For the text-containing cell, return its midpoint in [x, y] coordinate format. 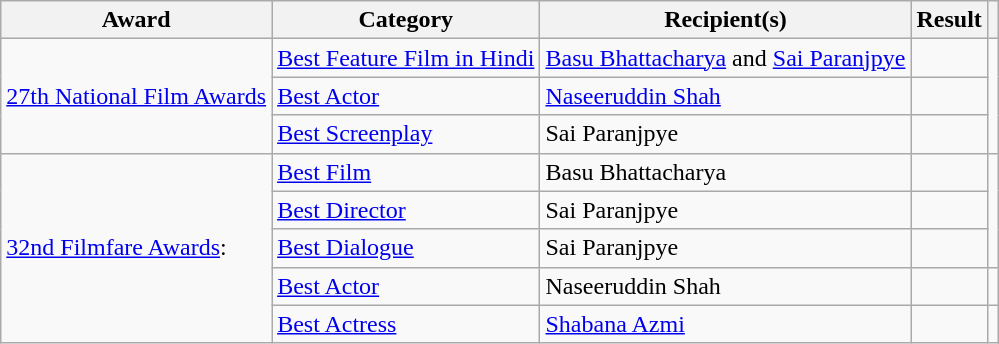
Best Director [406, 210]
Basu Bhattacharya and Sai Paranjpye [726, 58]
Category [406, 20]
Best Film [406, 172]
Award [136, 20]
Shabana Azmi [726, 324]
Basu Bhattacharya [726, 172]
Best Actress [406, 324]
Result [949, 20]
Best Dialogue [406, 248]
Best Screenplay [406, 134]
32nd Filmfare Awards: [136, 248]
Best Feature Film in Hindi [406, 58]
Recipient(s) [726, 20]
27th National Film Awards [136, 96]
